Output the [x, y] coordinate of the center of the cell containing the given text.  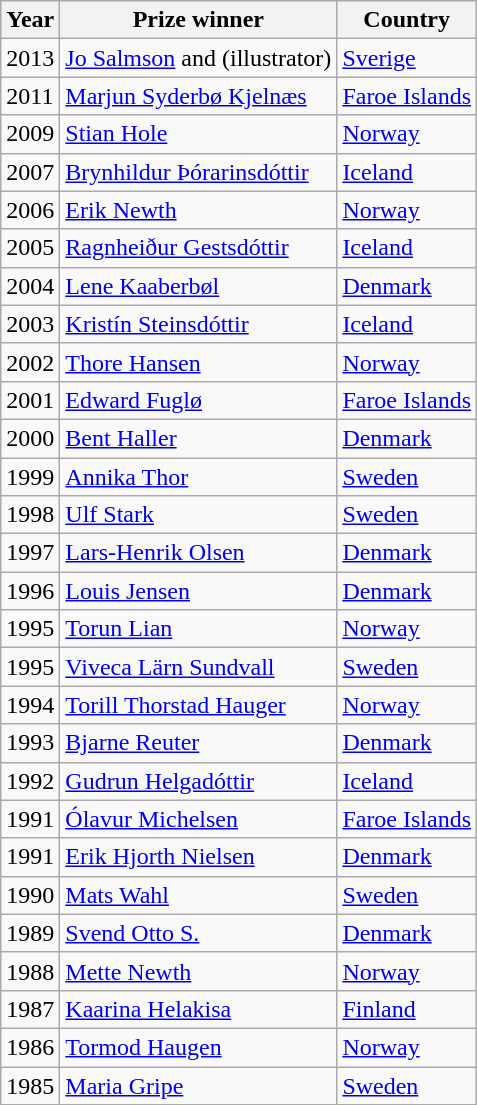
1988 [30, 971]
2009 [30, 134]
2001 [30, 400]
Brynhildur Þórarinsdóttir [198, 172]
Ólavur Michelsen [198, 819]
2006 [30, 210]
Lene Kaaberbøl [198, 286]
Torill Thorstad Hauger [198, 705]
Viveca Lärn Sundvall [198, 667]
1992 [30, 781]
Ulf Stark [198, 515]
Kristín Steinsdóttir [198, 324]
2007 [30, 172]
1994 [30, 705]
Prize winner [198, 20]
Jo Salmson and (illustrator) [198, 58]
2013 [30, 58]
Country [407, 20]
Torun Lian [198, 629]
Louis Jensen [198, 591]
1997 [30, 553]
Year [30, 20]
Sverige [407, 58]
Bjarne Reuter [198, 743]
Erik Newth [198, 210]
Gudrun Helgadóttir [198, 781]
1987 [30, 1009]
Bent Haller [198, 438]
Stian Hole [198, 134]
Lars-Henrik Olsen [198, 553]
Maria Gripe [198, 1085]
Finland [407, 1009]
2003 [30, 324]
1998 [30, 515]
Ragnheiður Gestsdóttir [198, 248]
Edward Fuglø [198, 400]
Svend Otto S. [198, 933]
2005 [30, 248]
1999 [30, 477]
Tormod Haugen [198, 1047]
1993 [30, 743]
1985 [30, 1085]
2000 [30, 438]
1996 [30, 591]
1989 [30, 933]
Thore Hansen [198, 362]
2004 [30, 286]
Marjun Syderbø Kjelnæs [198, 96]
Erik Hjorth Nielsen [198, 857]
2011 [30, 96]
Mats Wahl [198, 895]
1986 [30, 1047]
2002 [30, 362]
1990 [30, 895]
Mette Newth [198, 971]
Annika Thor [198, 477]
Kaarina Helakisa [198, 1009]
